From the cell containing the given text, extract its center point as [x, y] coordinate. 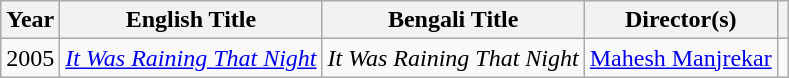
Bengali Title [453, 20]
Mahesh Manjrekar [680, 58]
Director(s) [680, 20]
Year [30, 20]
English Title [191, 20]
2005 [30, 58]
